Return the (X, Y) coordinate for the center point of the cell that contains the specified text.  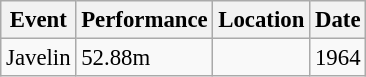
52.88m (144, 58)
Javelin (38, 58)
Date (338, 20)
1964 (338, 58)
Performance (144, 20)
Event (38, 20)
Location (262, 20)
